Scan for the cell matching the given text and deliver its (X, Y) coordinate at center. 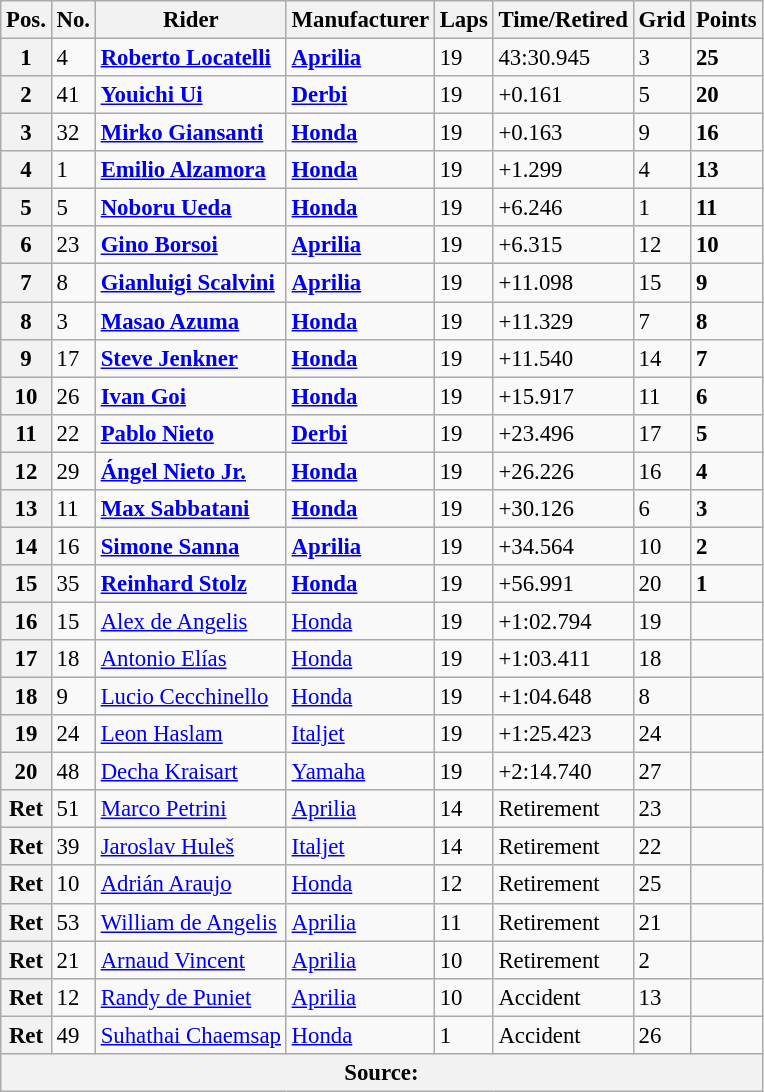
Gino Borsoi (190, 245)
Laps (464, 20)
48 (73, 772)
Gianluigi Scalvini (190, 283)
Pablo Nieto (190, 433)
Masao Azuma (190, 321)
Leon Haslam (190, 734)
Ángel Nieto Jr. (190, 471)
43:30.945 (563, 58)
Ivan Goi (190, 396)
Marco Petrini (190, 809)
Suhathai Chaemsap (190, 1035)
Yamaha (360, 772)
+1:02.794 (563, 621)
+11.098 (563, 283)
Decha Kraisart (190, 772)
+6.246 (563, 208)
Time/Retired (563, 20)
Randy de Puniet (190, 997)
Lucio Cecchinello (190, 697)
+6.315 (563, 245)
Source: (382, 1073)
Rider (190, 20)
32 (73, 133)
+11.329 (563, 321)
Youichi Ui (190, 95)
Roberto Locatelli (190, 58)
+15.917 (563, 396)
+0.163 (563, 133)
Alex de Angelis (190, 621)
+23.496 (563, 433)
Simone Sanna (190, 546)
Pos. (26, 20)
Manufacturer (360, 20)
Jaroslav Huleš (190, 847)
+0.161 (563, 95)
Reinhard Stolz (190, 584)
Mirko Giansanti (190, 133)
27 (662, 772)
35 (73, 584)
+1.299 (563, 170)
+26.226 (563, 471)
+1:04.648 (563, 697)
53 (73, 922)
+56.991 (563, 584)
+34.564 (563, 546)
29 (73, 471)
William de Angelis (190, 922)
+1:25.423 (563, 734)
Points (726, 20)
Adrián Araujo (190, 885)
51 (73, 809)
Noboru Ueda (190, 208)
Max Sabbatani (190, 509)
Grid (662, 20)
+30.126 (563, 509)
49 (73, 1035)
+11.540 (563, 358)
Antonio Elías (190, 659)
39 (73, 847)
Emilio Alzamora (190, 170)
41 (73, 95)
+2:14.740 (563, 772)
Steve Jenkner (190, 358)
Arnaud Vincent (190, 960)
+1:03.411 (563, 659)
No. (73, 20)
